Detect which cell encompasses the target text, then output its [X, Y] center coordinate. 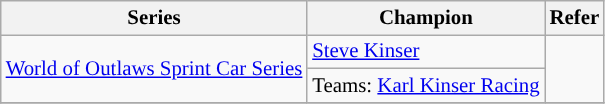
Champion [426, 18]
World of Outlaws Sprint Car Series [154, 68]
Refer [574, 18]
Teams: Karl Kinser Racing [426, 85]
Series [154, 18]
Steve Kinser [426, 51]
